For the text-containing cell, return its midpoint in [X, Y] coordinate format. 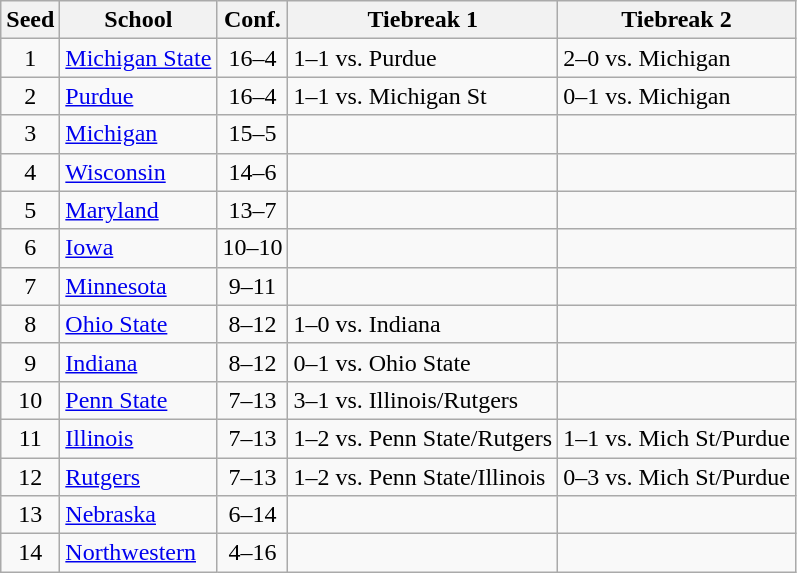
10–10 [252, 248]
Penn State [138, 400]
4–16 [252, 553]
Minnesota [138, 286]
Tiebreak 2 [677, 20]
8 [30, 324]
12 [30, 477]
15–5 [252, 134]
2 [30, 96]
7 [30, 286]
Indiana [138, 362]
4 [30, 172]
Michigan [138, 134]
13 [30, 515]
3 [30, 134]
1–1 vs. Mich St/Purdue [677, 438]
3–1 vs. Illinois/Rutgers [423, 400]
Iowa [138, 248]
Wisconsin [138, 172]
9–11 [252, 286]
9 [30, 362]
1–2 vs. Penn State/Rutgers [423, 438]
11 [30, 438]
14–6 [252, 172]
Michigan State [138, 58]
Illinois [138, 438]
Purdue [138, 96]
Ohio State [138, 324]
Nebraska [138, 515]
0–1 vs. Michigan [677, 96]
1–0 vs. Indiana [423, 324]
1–1 vs. Michigan St [423, 96]
1 [30, 58]
Rutgers [138, 477]
6–14 [252, 515]
Seed [30, 20]
6 [30, 248]
2–0 vs. Michigan [677, 58]
Conf. [252, 20]
School [138, 20]
13–7 [252, 210]
0–1 vs. Ohio State [423, 362]
5 [30, 210]
Tiebreak 1 [423, 20]
1–1 vs. Purdue [423, 58]
1–2 vs. Penn State/Illinois [423, 477]
14 [30, 553]
10 [30, 400]
Northwestern [138, 553]
Maryland [138, 210]
0–3 vs. Mich St/Purdue [677, 477]
